Return [x, y] of the center of cell containing provided text 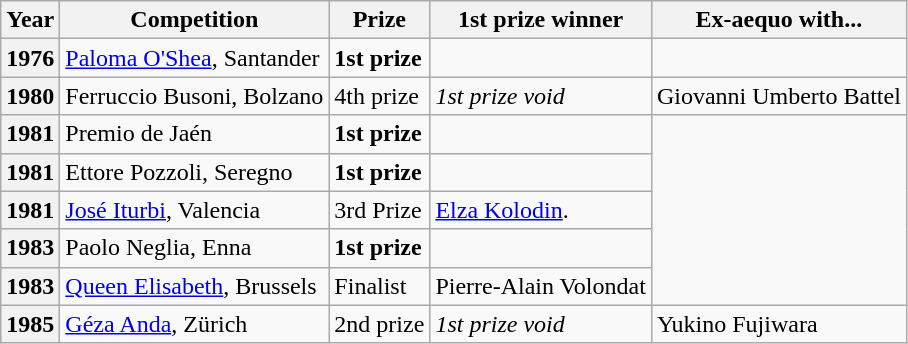
1985 [30, 324]
Premio de Jaén [194, 134]
1st prize winner [540, 20]
Giovanni Umberto Battel [778, 96]
Queen Elisabeth, Brussels [194, 286]
Ferruccio Busoni, Bolzano [194, 96]
1980 [30, 96]
Géza Anda, Zürich [194, 324]
Pierre-Alain Volondat [540, 286]
Ettore Pozzoli, Seregno [194, 172]
4th prize [380, 96]
Paolo Neglia, Enna [194, 248]
Paloma O'Shea, Santander [194, 58]
2nd prize [380, 324]
Competition [194, 20]
Yukino Fujiwara [778, 324]
1976 [30, 58]
Prize [380, 20]
José Iturbi, Valencia [194, 210]
Finalist [380, 286]
Elza Kolodin. [540, 210]
Ex-aequo with... [778, 20]
3rd Prize [380, 210]
Year [30, 20]
